Capture the cell that displays the provided text and extract its (x, y) central coordinate. 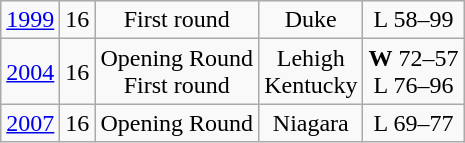
1999 (30, 20)
Opening RoundFirst round (177, 72)
2007 (30, 123)
W 72–57L 76–96 (414, 72)
Opening Round (177, 123)
2004 (30, 72)
L 58–99 (414, 20)
L 69–77 (414, 123)
Duke (311, 20)
LehighKentucky (311, 72)
Niagara (311, 123)
First round (177, 20)
